Identify which cell holds the provided text, then report its [X, Y] central coordinate. 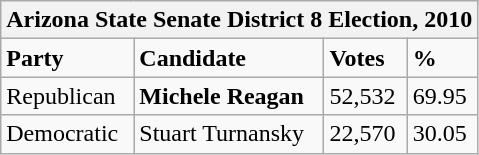
Votes [366, 58]
Arizona State Senate District 8 Election, 2010 [240, 20]
52,532 [366, 96]
Democratic [68, 134]
69.95 [442, 96]
30.05 [442, 134]
Stuart Turnansky [229, 134]
% [442, 58]
22,570 [366, 134]
Candidate [229, 58]
Republican [68, 96]
Michele Reagan [229, 96]
Party [68, 58]
